Return the (x, y) coordinate for the center point of the cell that contains the specified text.  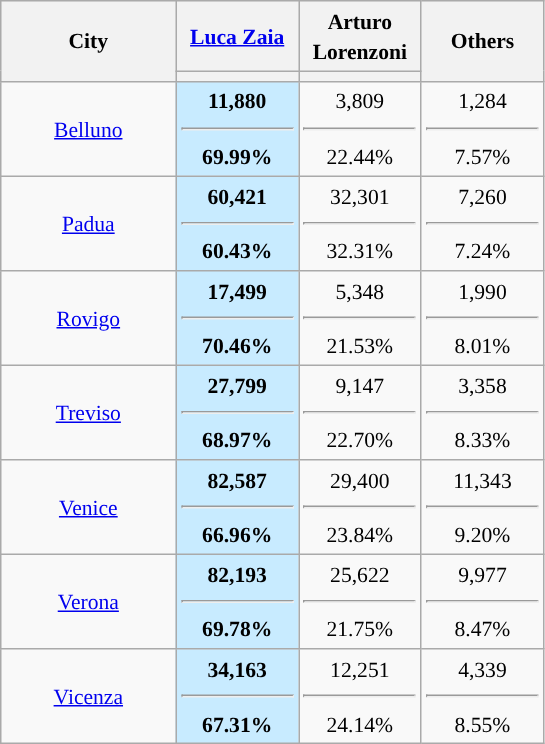
9,147 22.70% (360, 412)
27,799 68.97% (238, 412)
82,193 69.78% (238, 602)
7,260 7.24% (482, 224)
Others (482, 41)
Venice (88, 508)
Luca Zaia (238, 36)
11,343 9.20% (482, 508)
17,499 70.46% (238, 318)
82,587 66.96% (238, 508)
5,348 21.53% (360, 318)
25,622 21.75% (360, 602)
60,421 60.43% (238, 224)
Rovigo (88, 318)
3,809 22.44% (360, 128)
Belluno (88, 128)
City (88, 41)
Arturo Lorenzoni (360, 36)
Padua (88, 224)
Verona (88, 602)
1,990 8.01% (482, 318)
9,977 8.47% (482, 602)
3,358 8.33% (482, 412)
29,400 23.84% (360, 508)
1,284 7.57% (482, 128)
Treviso (88, 412)
32,301 32.31% (360, 224)
11,880 69.99% (238, 128)
